Detect which cell encompasses the target text, then output its [x, y] center coordinate. 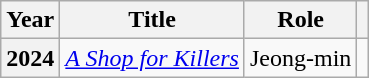
2024 [30, 58]
Jeong-min [300, 58]
Title [152, 20]
Year [30, 20]
Role [300, 20]
A Shop for Killers [152, 58]
